From the cell containing the given text, extract its center point as [X, Y] coordinate. 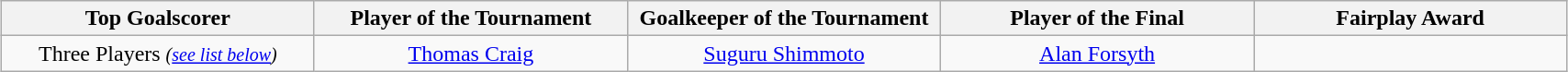
Top Goalscorer [158, 18]
Alan Forsyth [1098, 54]
Goalkeeper of the Tournament [784, 18]
Thomas Craig [470, 54]
Fairplay Award [1410, 18]
Player of the Final [1098, 18]
Three Players (see list below) [158, 54]
Suguru Shimmoto [784, 54]
Player of the Tournament [470, 18]
